Return (x, y) of the center of cell containing provided text 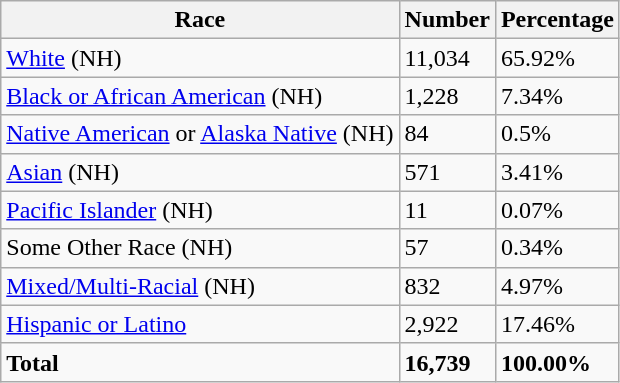
0.34% (557, 248)
57 (447, 248)
16,739 (447, 362)
Pacific Islander (NH) (200, 210)
Asian (NH) (200, 172)
17.46% (557, 324)
84 (447, 134)
832 (447, 286)
2,922 (447, 324)
0.5% (557, 134)
Mixed/Multi-Racial (NH) (200, 286)
Total (200, 362)
11,034 (447, 58)
7.34% (557, 96)
0.07% (557, 210)
Black or African American (NH) (200, 96)
3.41% (557, 172)
4.97% (557, 286)
White (NH) (200, 58)
11 (447, 210)
Hispanic or Latino (200, 324)
571 (447, 172)
100.00% (557, 362)
1,228 (447, 96)
Number (447, 20)
65.92% (557, 58)
Percentage (557, 20)
Race (200, 20)
Some Other Race (NH) (200, 248)
Native American or Alaska Native (NH) (200, 134)
